Locate the cell with the specified text and output its [x, y] center coordinate. 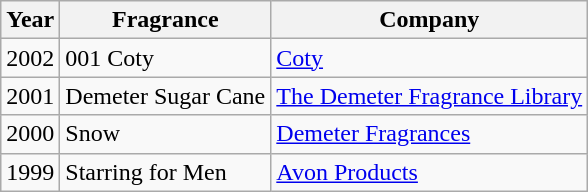
Company [430, 20]
Demeter Fragrances [430, 134]
2001 [30, 96]
001 Coty [166, 58]
Avon Products [430, 172]
Year [30, 20]
Starring for Men [166, 172]
Snow [166, 134]
Fragrance [166, 20]
Coty [430, 58]
2000 [30, 134]
The Demeter Fragrance Library [430, 96]
Demeter Sugar Cane [166, 96]
2002 [30, 58]
1999 [30, 172]
